Locate the cell with the specified text and output its [x, y] center coordinate. 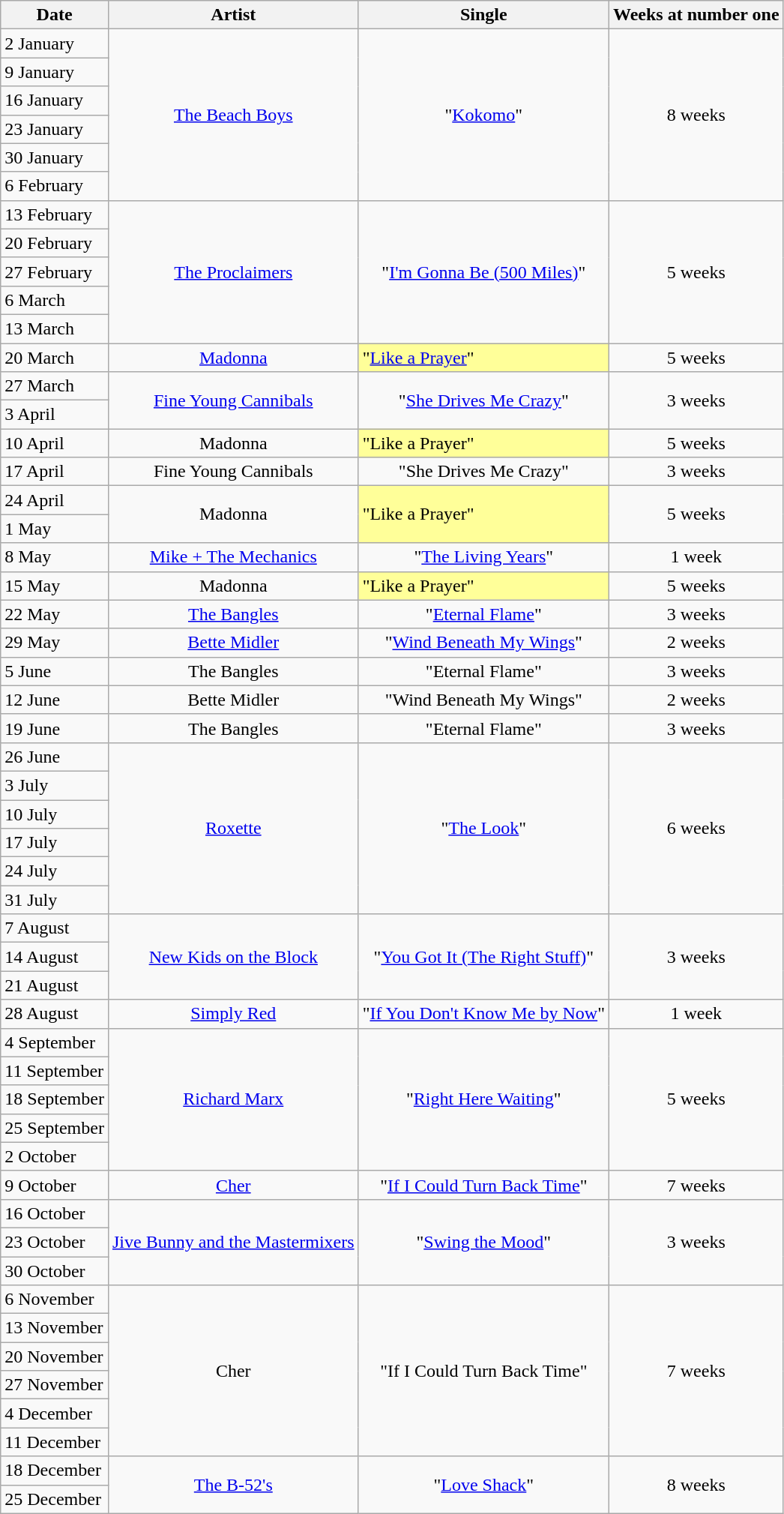
6 November [55, 1300]
"Right Here Waiting" [483, 1099]
6 March [55, 300]
30 January [55, 157]
3 April [55, 415]
4 September [55, 1042]
27 November [55, 1385]
The Proclaimers [233, 271]
17 July [55, 843]
13 February [55, 214]
9 October [55, 1185]
4 December [55, 1414]
31 July [55, 900]
13 November [55, 1328]
24 July [55, 871]
22 May [55, 614]
23 January [55, 129]
Simply Red [233, 1014]
10 April [55, 443]
Richard Marx [233, 1099]
Roxette [233, 828]
24 April [55, 500]
2 January [55, 43]
16 October [55, 1213]
11 December [55, 1442]
Weeks at number one [696, 15]
New Kids on the Block [233, 957]
"Love Shack" [483, 1485]
6 February [55, 186]
10 July [55, 814]
Single [483, 15]
23 October [55, 1242]
27 March [55, 386]
20 November [55, 1357]
"You Got It (The Right Stuff)" [483, 957]
3 July [55, 785]
5 June [55, 671]
13 March [55, 328]
"Kokomo" [483, 115]
14 August [55, 957]
7 August [55, 928]
26 June [55, 757]
Jive Bunny and the Mastermixers [233, 1242]
25 September [55, 1128]
18 December [55, 1471]
18 September [55, 1099]
19 June [55, 728]
1 May [55, 529]
21 August [55, 985]
2 October [55, 1156]
8 May [55, 557]
The Beach Boys [233, 115]
29 May [55, 643]
"The Living Years" [483, 557]
"The Look" [483, 828]
17 April [55, 472]
Date [55, 15]
11 September [55, 1071]
"Swing the Mood" [483, 1242]
"I'm Gonna Be (500 Miles)" [483, 271]
16 January [55, 100]
27 February [55, 271]
Mike + The Mechanics [233, 557]
28 August [55, 1014]
6 weeks [696, 828]
Artist [233, 15]
The B-52's [233, 1485]
30 October [55, 1271]
12 June [55, 700]
9 January [55, 72]
"If You Don't Know Me by Now" [483, 1014]
20 March [55, 358]
20 February [55, 243]
25 December [55, 1499]
15 May [55, 586]
